For the text-containing cell, return its midpoint in [X, Y] coordinate format. 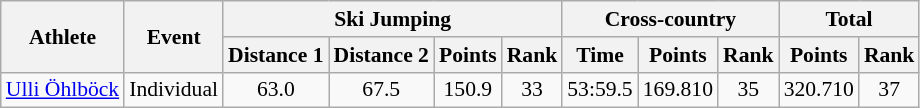
Ski Jumping [392, 19]
63.0 [276, 90]
67.5 [382, 90]
Ulli Öhlböck [62, 90]
150.9 [468, 90]
37 [890, 90]
169.810 [678, 90]
53:59.5 [600, 90]
Athlete [62, 36]
320.710 [819, 90]
Total [850, 19]
Individual [174, 90]
Distance 1 [276, 55]
33 [532, 90]
Distance 2 [382, 55]
Cross-country [670, 19]
Event [174, 36]
Time [600, 55]
35 [748, 90]
